From the cell containing the given text, extract its center point as [x, y] coordinate. 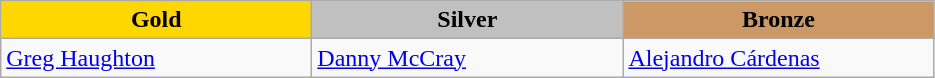
Bronze [778, 20]
Alejandro Cárdenas [778, 58]
Greg Haughton [156, 58]
Silver [468, 20]
Danny McCray [468, 58]
Gold [156, 20]
